Extract the (x, y) coordinate from the center of the cell holding the provided text.  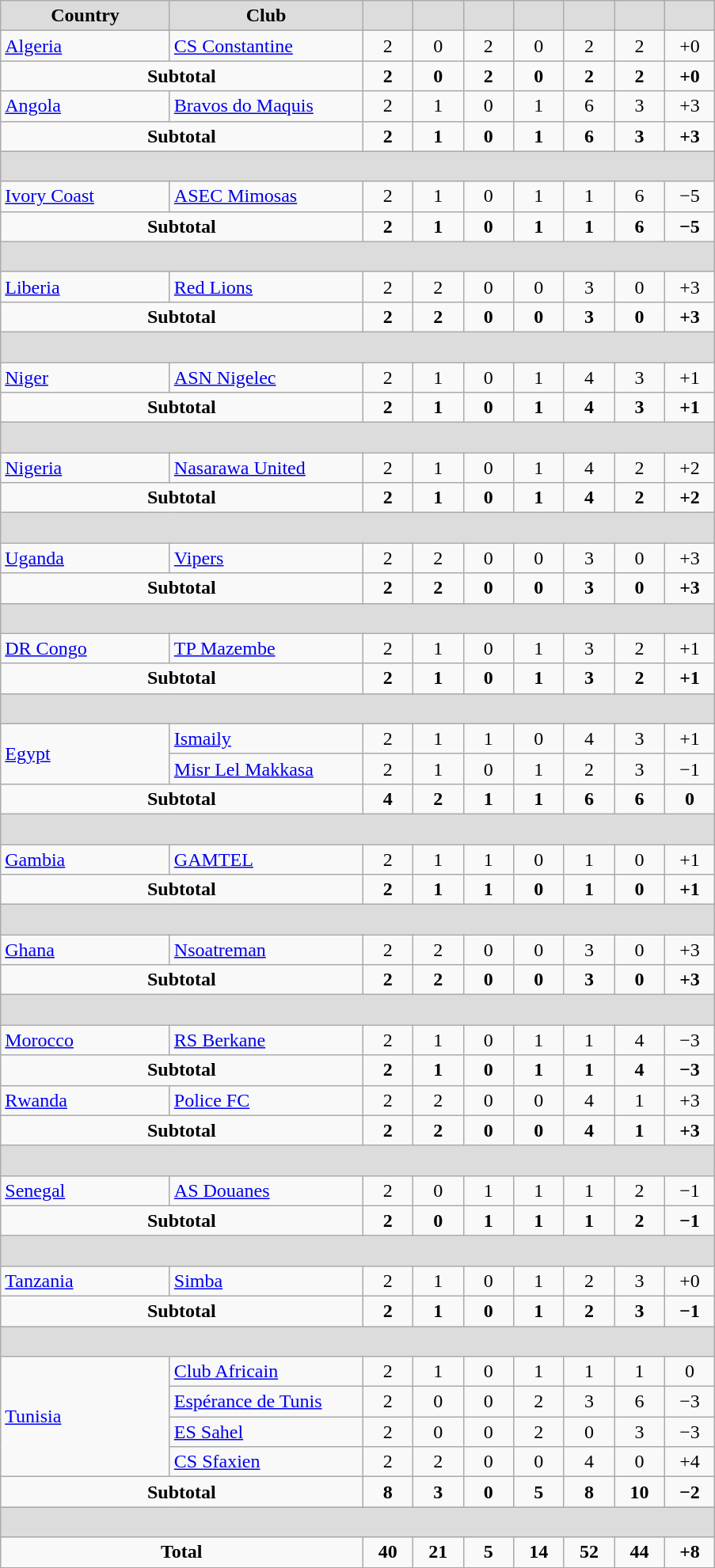
−2 (690, 1492)
Police FC (266, 1100)
Total (182, 1552)
Rwanda (86, 1100)
Red Lions (266, 287)
ASEC Mimosas (266, 196)
Liberia (86, 287)
40 (388, 1552)
AS Douanes (266, 1190)
Ivory Coast (86, 196)
Ghana (86, 950)
Algeria (86, 46)
14 (539, 1552)
CS Sfaxien (266, 1462)
52 (589, 1552)
Vipers (266, 558)
Bravos do Maquis (266, 106)
Morocco (86, 1040)
Uganda (86, 558)
Simba (266, 1281)
DR Congo (86, 648)
Club (266, 16)
Niger (86, 378)
ES Sahel (266, 1432)
Nsoatreman (266, 950)
Espérance de Tunis (266, 1402)
RS Berkane (266, 1040)
CS Constantine (266, 46)
Country (86, 16)
Angola (86, 106)
Senegal (86, 1190)
ASN Nigelec (266, 378)
Egypt (86, 754)
Tunisia (86, 1417)
21 (438, 1552)
Tanzania (86, 1281)
+4 (690, 1462)
Misr Lel Makkasa (266, 769)
GAMTEL (266, 859)
Nasarawa United (266, 468)
Club Africain (266, 1372)
Gambia (86, 859)
Nigeria (86, 468)
Ismaily (266, 738)
+8 (690, 1552)
10 (640, 1492)
44 (640, 1552)
TP Mazembe (266, 648)
